Scan for the cell matching the given text and deliver its (X, Y) coordinate at center. 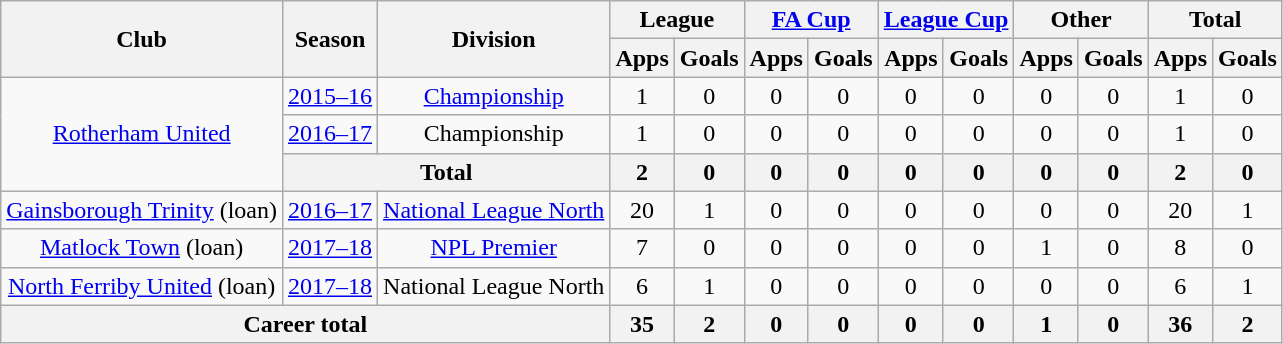
Season (330, 39)
35 (642, 324)
36 (1180, 324)
8 (1180, 248)
Club (142, 39)
Matlock Town (loan) (142, 248)
2015–16 (330, 96)
Rotherham United (142, 134)
FA Cup (811, 20)
7 (642, 248)
Gainsborough Trinity (loan) (142, 210)
Career total (306, 324)
Other (1081, 20)
League Cup (946, 20)
NPL Premier (494, 248)
League (677, 20)
North Ferriby United (loan) (142, 286)
Division (494, 39)
